Search for the cell housing the specified text and yield its (X, Y) center coordinate. 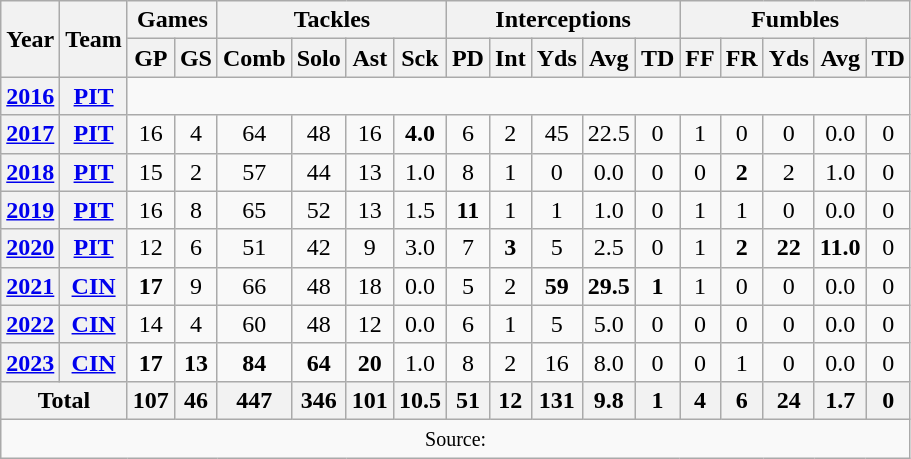
42 (318, 248)
Ast (370, 58)
Team (94, 39)
22.5 (608, 134)
2017 (30, 134)
Tackles (332, 20)
1.7 (840, 400)
346 (318, 400)
Year (30, 39)
Fumbles (796, 20)
2.5 (608, 248)
131 (556, 400)
Comb (254, 58)
44 (318, 172)
3.0 (420, 248)
101 (370, 400)
24 (788, 400)
3 (510, 248)
GS (196, 58)
Solo (318, 58)
Interceptions (562, 20)
1.5 (420, 210)
15 (150, 172)
7 (468, 248)
59 (556, 286)
Total (64, 400)
11 (468, 210)
11.0 (840, 248)
2019 (30, 210)
Games (172, 20)
2023 (30, 362)
FR (742, 58)
447 (254, 400)
GP (150, 58)
2018 (30, 172)
60 (254, 324)
66 (254, 286)
29.5 (608, 286)
Int (510, 58)
46 (196, 400)
107 (150, 400)
Sck (420, 58)
52 (318, 210)
5.0 (608, 324)
2022 (30, 324)
45 (556, 134)
14 (150, 324)
65 (254, 210)
18 (370, 286)
8.0 (608, 362)
FF (700, 58)
10.5 (420, 400)
PD (468, 58)
20 (370, 362)
57 (254, 172)
2021 (30, 286)
9.8 (608, 400)
2020 (30, 248)
4.0 (420, 134)
22 (788, 248)
84 (254, 362)
2016 (30, 96)
Source: (456, 438)
